From the cell containing the given text, extract its center point as [x, y] coordinate. 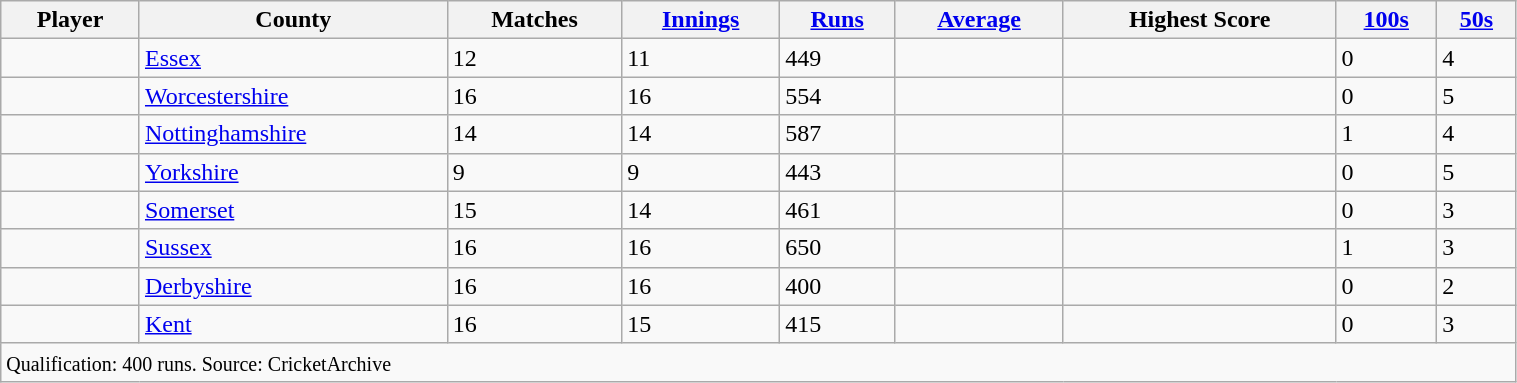
449 [838, 58]
Qualification: 400 runs. Source: CricketArchive [758, 362]
Kent [293, 324]
Derbyshire [293, 286]
554 [838, 96]
Essex [293, 58]
11 [701, 58]
400 [838, 286]
50s [1476, 20]
County [293, 20]
2 [1476, 286]
Average [980, 20]
Somerset [293, 210]
Matches [534, 20]
415 [838, 324]
12 [534, 58]
Player [70, 20]
443 [838, 172]
461 [838, 210]
Highest Score [1199, 20]
Yorkshire [293, 172]
650 [838, 248]
Worcestershire [293, 96]
Sussex [293, 248]
100s [1386, 20]
Runs [838, 20]
Nottinghamshire [293, 134]
587 [838, 134]
Innings [701, 20]
